Capture the cell that displays the provided text and extract its [X, Y] central coordinate. 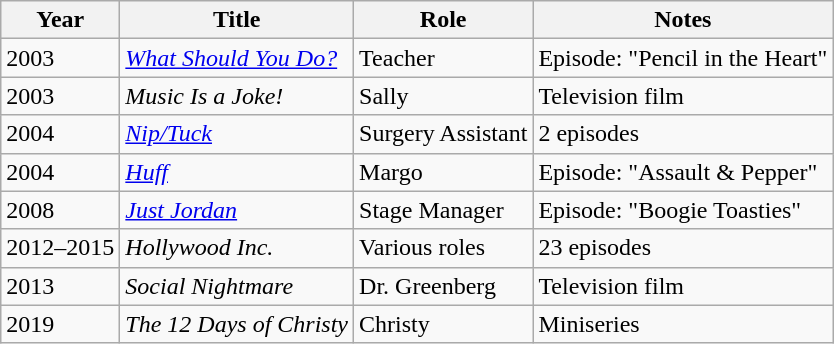
Huff [237, 172]
Christy [444, 324]
Episode: "Boogie Toasties" [683, 210]
Title [237, 20]
The 12 Days of Christy [237, 324]
Sally [444, 96]
Dr. Greenberg [444, 286]
Miniseries [683, 324]
Notes [683, 20]
Music Is a Joke! [237, 96]
Just Jordan [237, 210]
Stage Manager [444, 210]
Nip/Tuck [237, 134]
Surgery Assistant [444, 134]
Margo [444, 172]
Episode: "Pencil in the Heart" [683, 58]
Various roles [444, 248]
2008 [60, 210]
23 episodes [683, 248]
2012–2015 [60, 248]
Year [60, 20]
2 episodes [683, 134]
What Should You Do? [237, 58]
Social Nightmare [237, 286]
Hollywood Inc. [237, 248]
Episode: "Assault & Pepper" [683, 172]
2019 [60, 324]
Role [444, 20]
Teacher [444, 58]
2013 [60, 286]
